Extract the [X, Y] coordinate from the center of the cell holding the provided text.  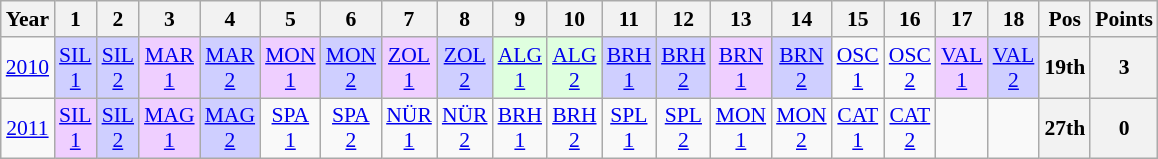
NÜR2 [465, 128]
Points [1124, 19]
27th [1064, 128]
10 [574, 19]
SPL1 [630, 128]
CAT2 [910, 128]
14 [802, 19]
ALG2 [574, 68]
2 [118, 19]
18 [1014, 19]
ZOL2 [465, 68]
BRN1 [742, 68]
5 [290, 19]
OSC1 [858, 68]
17 [962, 19]
MAR2 [230, 68]
Pos [1064, 19]
SPA2 [352, 128]
BRN2 [802, 68]
Year [28, 19]
CAT1 [858, 128]
11 [630, 19]
4 [230, 19]
MAG2 [230, 128]
19th [1064, 68]
NÜR1 [409, 128]
15 [858, 19]
MAG1 [170, 128]
OSC2 [910, 68]
2010 [28, 68]
ALG1 [520, 68]
ZOL1 [409, 68]
VAL1 [962, 68]
13 [742, 19]
7 [409, 19]
SPL2 [684, 128]
1 [76, 19]
0 [1124, 128]
VAL2 [1014, 68]
MAR1 [170, 68]
9 [520, 19]
2011 [28, 128]
16 [910, 19]
6 [352, 19]
8 [465, 19]
12 [684, 19]
SPA1 [290, 128]
